Capture the cell that displays the provided text and extract its [x, y] central coordinate. 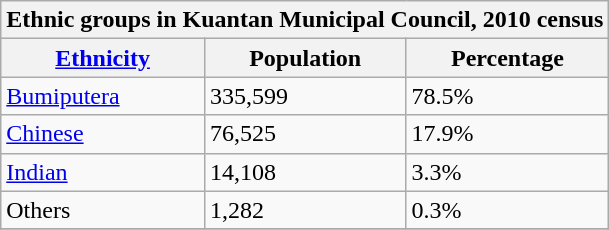
Indian [103, 172]
78.5% [508, 96]
Ethnicity [103, 58]
76,525 [305, 134]
3.3% [508, 172]
Population [305, 58]
1,282 [305, 210]
0.3% [508, 210]
Bumiputera [103, 96]
Others [103, 210]
17.9% [508, 134]
14,108 [305, 172]
Ethnic groups in Kuantan Municipal Council, 2010 census [305, 20]
Percentage [508, 58]
335,599 [305, 96]
Chinese [103, 134]
